Search for the cell housing the specified text and yield its (X, Y) center coordinate. 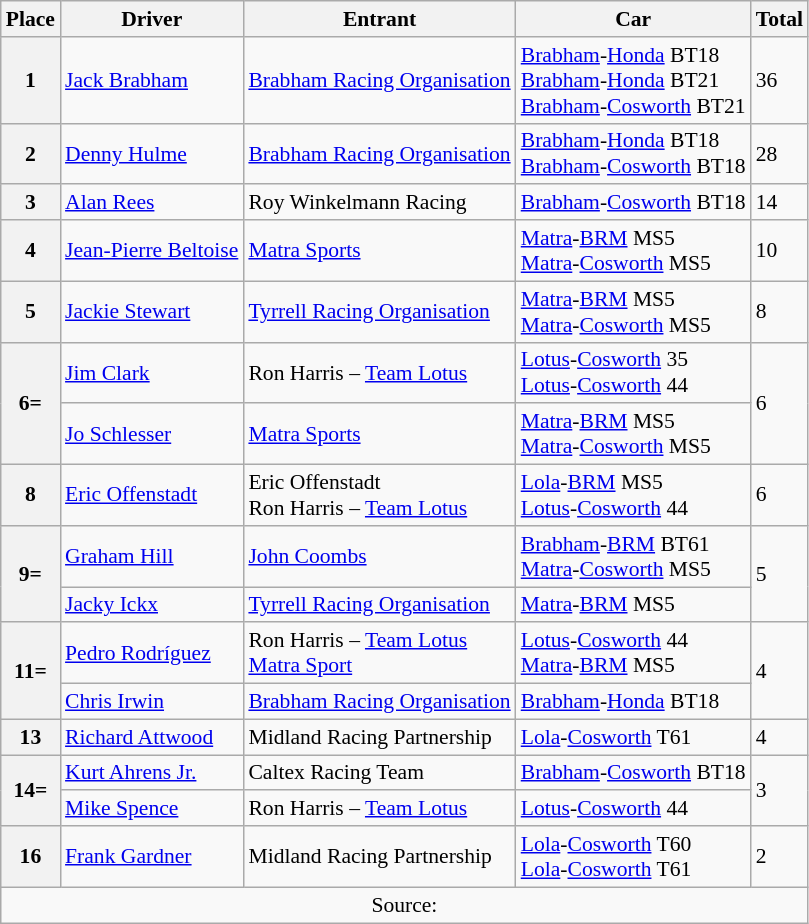
Matra-BRM MS5 (634, 605)
16 (30, 856)
36 (780, 80)
Alan Rees (152, 203)
Lola-BRM MS5Lotus-Cosworth 44 (634, 496)
Entrant (379, 19)
Driver (152, 19)
Roy Winkelmann Racing (379, 203)
Chris Irwin (152, 702)
Brabham-BRM BT61Matra-Cosworth MS5 (634, 556)
Eric Offenstadt (152, 496)
Car (634, 19)
28 (780, 154)
Kurt Ahrens Jr. (152, 773)
Jacky Ickx (152, 605)
Richard Attwood (152, 737)
Source: (404, 905)
Brabham-Honda BT18 (634, 702)
Jim Clark (152, 372)
14= (30, 790)
Jackie Stewart (152, 312)
Denny Hulme (152, 154)
10 (780, 250)
9= (30, 574)
Brabham-Honda BT18Brabham-Cosworth BT18 (634, 154)
Lotus-Cosworth 44 (634, 809)
6= (30, 403)
Jo Schlesser (152, 434)
Lotus-Cosworth 35Lotus-Cosworth 44 (634, 372)
Ron Harris – Team LotusMatra Sport (379, 654)
11= (30, 672)
Lola-Cosworth T61 (634, 737)
Brabham-Honda BT18Brabham-Honda BT21Brabham-Cosworth BT21 (634, 80)
Eric OffenstadtRon Harris – Team Lotus (379, 496)
Pedro Rodríguez (152, 654)
Caltex Racing Team (379, 773)
13 (30, 737)
Mike Spence (152, 809)
1 (30, 80)
Graham Hill (152, 556)
Jack Brabham (152, 80)
Place (30, 19)
Lotus-Cosworth 44Matra-BRM MS5 (634, 654)
Frank Gardner (152, 856)
14 (780, 203)
John Coombs (379, 556)
Total (780, 19)
Lola-Cosworth T60Lola-Cosworth T61 (634, 856)
Jean-Pierre Beltoise (152, 250)
